Detect which cell encompasses the target text, then output its (x, y) center coordinate. 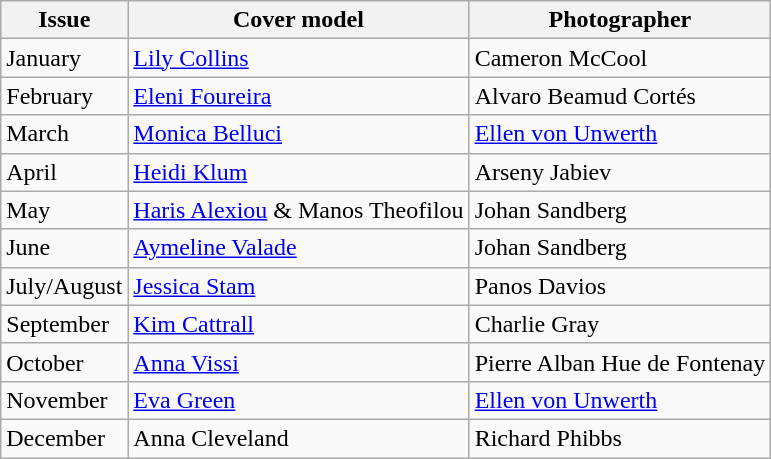
Haris Alexiou & Manos Theofilou (298, 210)
September (64, 324)
Arseny Jabiev (620, 172)
Photographer (620, 20)
March (64, 134)
January (64, 58)
July/August (64, 286)
Lily Collins (298, 58)
Issue (64, 20)
Kim Cattrall (298, 324)
Monica Belluci (298, 134)
April (64, 172)
October (64, 362)
Eleni Foureira (298, 96)
Jessica Stam (298, 286)
Eva Green (298, 400)
November (64, 400)
Anna Vissi (298, 362)
December (64, 438)
Charlie Gray (620, 324)
May (64, 210)
Anna Cleveland (298, 438)
Aymeline Valade (298, 248)
Cameron McCool (620, 58)
Panos Davios (620, 286)
Alvaro Beamud Cortés (620, 96)
June (64, 248)
Pierre Alban Hue de Fontenay (620, 362)
Heidi Klum (298, 172)
Cover model (298, 20)
February (64, 96)
Richard Phibbs (620, 438)
